For the text-containing cell, return its midpoint in [X, Y] coordinate format. 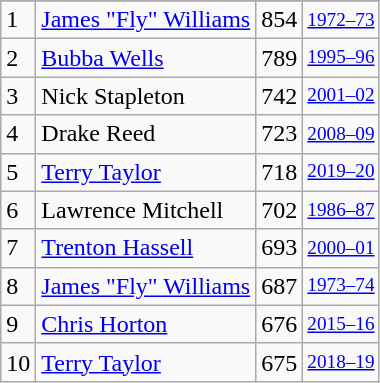
687 [280, 286]
3 [18, 96]
1 [18, 20]
1972–73 [341, 20]
1995–96 [341, 58]
2001–02 [341, 96]
Trenton Hassell [146, 248]
718 [280, 172]
2 [18, 58]
742 [280, 96]
2008–09 [341, 134]
Drake Reed [146, 134]
702 [280, 210]
10 [18, 362]
Nick Stapleton [146, 96]
Lawrence Mitchell [146, 210]
2019–20 [341, 172]
2018–19 [341, 362]
1973–74 [341, 286]
Bubba Wells [146, 58]
1986–87 [341, 210]
6 [18, 210]
5 [18, 172]
676 [280, 324]
789 [280, 58]
723 [280, 134]
9 [18, 324]
8 [18, 286]
4 [18, 134]
693 [280, 248]
854 [280, 20]
7 [18, 248]
2015–16 [341, 324]
Chris Horton [146, 324]
2000–01 [341, 248]
675 [280, 362]
